Search for the cell housing the specified text and yield its (x, y) center coordinate. 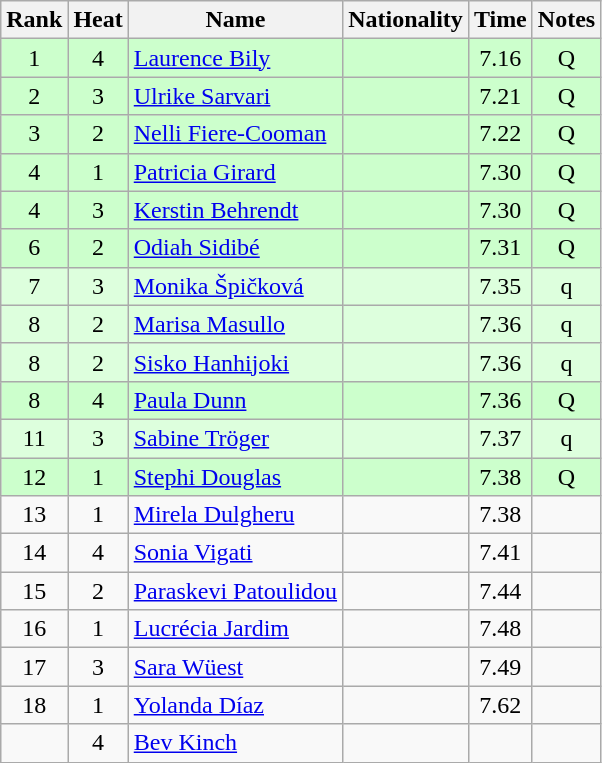
Rank (34, 20)
7.44 (500, 591)
Marisa Masullo (235, 324)
7.22 (500, 134)
Paula Dunn (235, 400)
Patricia Girard (235, 172)
Time (500, 20)
Nationality (406, 20)
7.41 (500, 553)
14 (34, 553)
7.49 (500, 667)
13 (34, 515)
Mirela Dulgheru (235, 515)
7 (34, 286)
Sisko Hanhijoki (235, 362)
Paraskevi Patoulidou (235, 591)
Heat (98, 20)
7.35 (500, 286)
6 (34, 248)
Lucrécia Jardim (235, 629)
16 (34, 629)
7.21 (500, 96)
Odiah Sidibé (235, 248)
7.37 (500, 438)
Sara Wüest (235, 667)
11 (34, 438)
Ulrike Sarvari (235, 96)
Sabine Tröger (235, 438)
17 (34, 667)
18 (34, 705)
15 (34, 591)
12 (34, 477)
Notes (566, 20)
Kerstin Behrendt (235, 210)
Nelli Fiere-Cooman (235, 134)
Laurence Bily (235, 58)
7.16 (500, 58)
Bev Kinch (235, 743)
Sonia Vigati (235, 553)
7.48 (500, 629)
Yolanda Díaz (235, 705)
7.62 (500, 705)
Stephi Douglas (235, 477)
Monika Špičková (235, 286)
7.31 (500, 248)
Name (235, 20)
